Provide the [X, Y] coordinate of the cell's center where the given text is located.  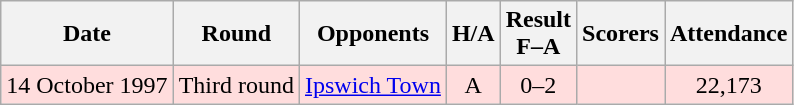
Round [236, 34]
Ipswich Town [372, 85]
Scorers [621, 34]
0–2 [538, 85]
22,173 [728, 85]
14 October 1997 [87, 85]
Date [87, 34]
A [473, 85]
H/A [473, 34]
Third round [236, 85]
ResultF–A [538, 34]
Attendance [728, 34]
Opponents [372, 34]
